Scan for the cell matching the given text and deliver its [X, Y] coordinate at center. 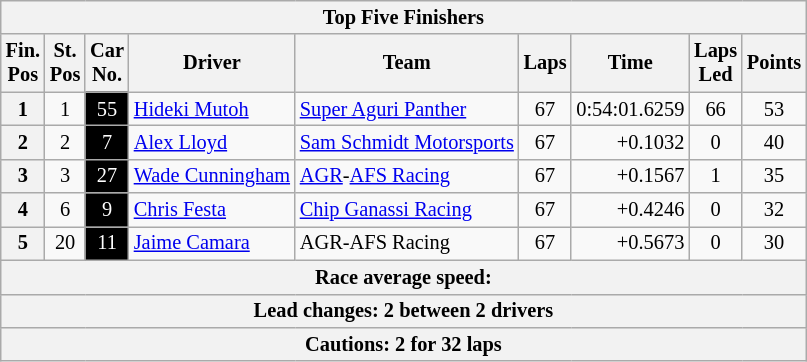
+0.1032 [630, 142]
Cautions: 2 for 32 laps [404, 344]
Points [774, 63]
35 [774, 176]
Top Five Finishers [404, 17]
Hideki Mutoh [212, 109]
Super Aguri Panther [407, 109]
Wade Cunningham [212, 176]
32 [774, 210]
Driver [212, 63]
Time [630, 63]
Lead changes: 2 between 2 drivers [404, 311]
53 [774, 109]
27 [107, 176]
4 [23, 210]
St.Pos [65, 63]
Chris Festa [212, 210]
CarNo. [107, 63]
Race average speed: [404, 277]
5 [23, 243]
LapsLed [716, 63]
+0.4246 [630, 210]
Fin.Pos [23, 63]
+0.1567 [630, 176]
+0.5673 [630, 243]
Laps [546, 63]
9 [107, 210]
Chip Ganassi Racing [407, 210]
20 [65, 243]
6 [65, 210]
Alex Lloyd [212, 142]
7 [107, 142]
55 [107, 109]
30 [774, 243]
Jaime Camara [212, 243]
40 [774, 142]
Team [407, 63]
Sam Schmidt Motorsports [407, 142]
11 [107, 243]
0:54:01.6259 [630, 109]
66 [716, 109]
